Determine the [x, y] coordinate at the center of the cell enclosing the given text.  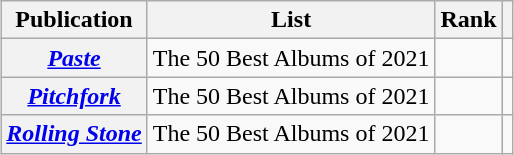
Pitchfork [74, 96]
List [291, 20]
Rank [468, 20]
Publication [74, 20]
Paste [74, 58]
Rolling Stone [74, 134]
